Return (x, y) of the center of cell containing provided text 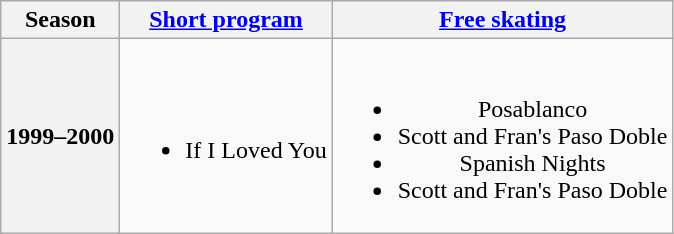
Free skating (502, 20)
If I Loved You (226, 136)
1999–2000 (60, 136)
PosablancoScott and Fran's Paso Doble Spanish NightsScott and Fran's Paso Doble (502, 136)
Short program (226, 20)
Season (60, 20)
